Locate the cell with the specified text and output its [x, y] center coordinate. 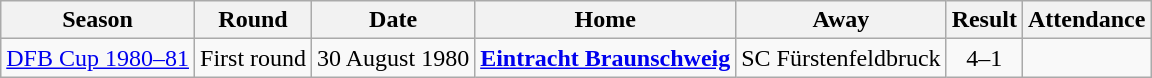
Result [984, 20]
Attendance [1087, 20]
SC Fürstenfeldbruck [841, 58]
DFB Cup 1980–81 [98, 58]
Eintracht Braunschweig [606, 58]
Season [98, 20]
Away [841, 20]
30 August 1980 [394, 58]
Round [254, 20]
First round [254, 58]
Home [606, 20]
4–1 [984, 58]
Date [394, 20]
